Return the (X, Y) coordinate for the center point of the cell that contains the specified text.  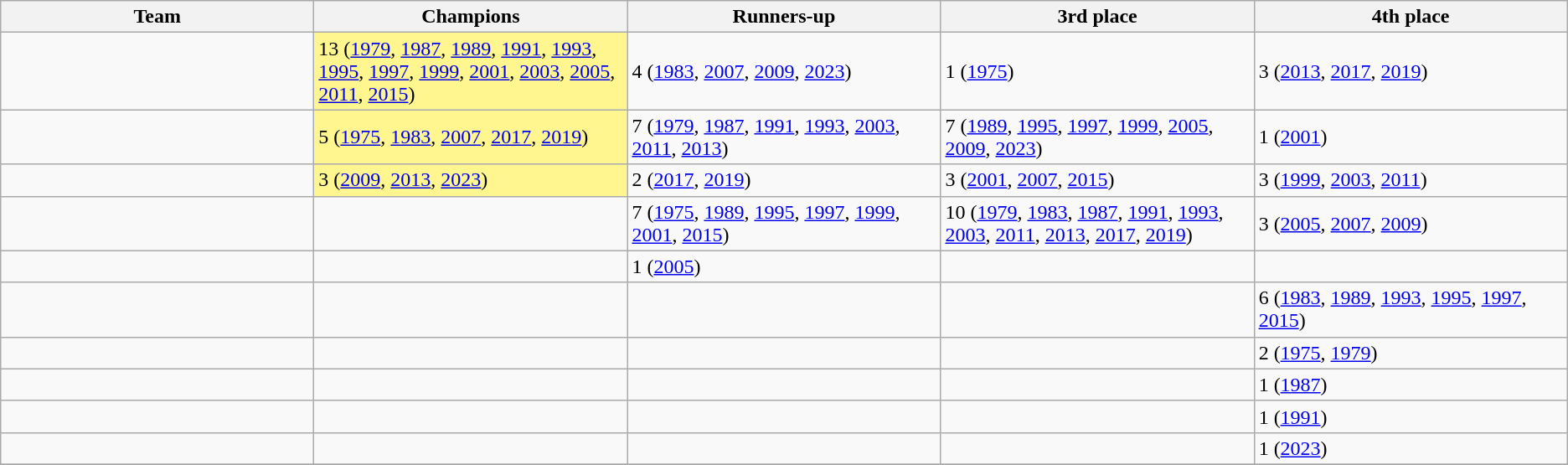
1 (1987) (1411, 385)
Team (157, 17)
7 (1975, 1989, 1995, 1997, 1999, 2001, 2015) (784, 223)
7 (1989, 1995, 1997, 1999, 2005, 2009, 2023) (1097, 137)
6 (1983, 1989, 1993, 1995, 1997, 2015) (1411, 310)
13 (1979, 1987, 1989, 1991, 1993, 1995, 1997, 1999, 2001, 2003, 2005, 2011, 2015) (471, 71)
2 (1975, 1979) (1411, 353)
4 (1983, 2007, 2009, 2023) (784, 71)
3 (2009, 2013, 2023) (471, 180)
1 (2005) (784, 266)
7 (1979, 1987, 1991, 1993, 2003, 2011, 2013) (784, 137)
3rd place (1097, 17)
2 (2017, 2019) (784, 180)
4th place (1411, 17)
1 (1991) (1411, 416)
Champions (471, 17)
1 (1975) (1097, 71)
3 (2005, 2007, 2009) (1411, 223)
3 (2001, 2007, 2015) (1097, 180)
3 (1999, 2003, 2011) (1411, 180)
10 (1979, 1983, 1987, 1991, 1993, 2003, 2011, 2013, 2017, 2019) (1097, 223)
Runners-up (784, 17)
1 (2023) (1411, 448)
5 (1975, 1983, 2007, 2017, 2019) (471, 137)
1 (2001) (1411, 137)
3 (2013, 2017, 2019) (1411, 71)
